From the cell containing the given text, extract its center point as (X, Y) coordinate. 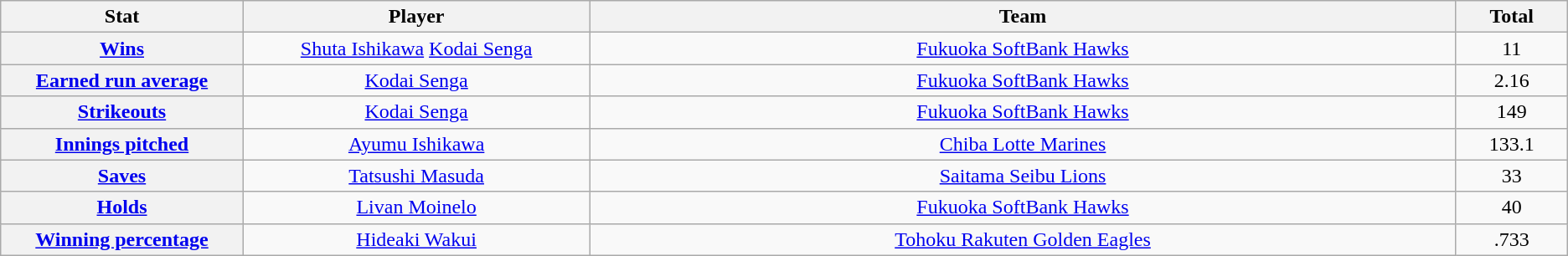
Saitama Seibu Lions (1023, 176)
Livan Moinelo (416, 207)
Wins (122, 49)
.733 (1511, 239)
Team (1023, 17)
33 (1511, 176)
Tatsushi Masuda (416, 176)
Strikeouts (122, 112)
Chiba Lotte Marines (1023, 144)
Tohoku Rakuten Golden Eagles (1023, 239)
Ayumu Ishikawa (416, 144)
Player (416, 17)
Total (1511, 17)
2.16 (1511, 80)
Stat (122, 17)
11 (1511, 49)
Hideaki Wakui (416, 239)
149 (1511, 112)
Saves (122, 176)
Innings pitched (122, 144)
Earned run average (122, 80)
40 (1511, 207)
Holds (122, 207)
Shuta Ishikawa Kodai Senga (416, 49)
Winning percentage (122, 239)
133.1 (1511, 144)
